Search for the cell housing the specified text and yield its [x, y] center coordinate. 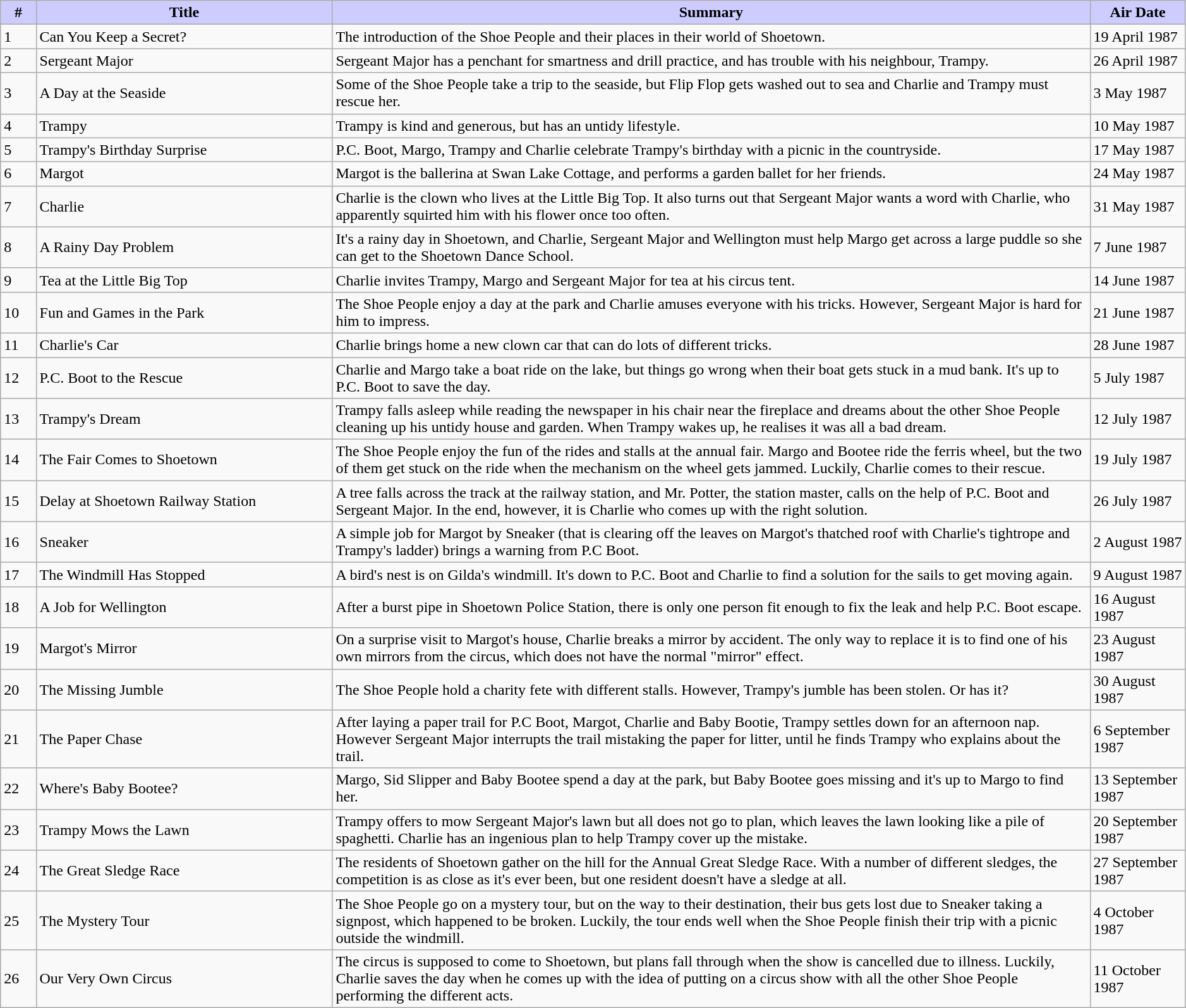
20 September 1987 [1137, 830]
25 [18, 920]
20 [18, 690]
3 [18, 93]
10 [18, 312]
The Great Sledge Race [185, 870]
31 May 1987 [1137, 206]
# [18, 13]
Sergeant Major [185, 61]
9 August 1987 [1137, 575]
A Job for Wellington [185, 608]
6 [18, 174]
11 [18, 345]
Charlie invites Trampy, Margo and Sergeant Major for tea at his circus tent. [711, 280]
2 [18, 61]
5 July 1987 [1137, 378]
6 September 1987 [1137, 739]
30 August 1987 [1137, 690]
Tea at the Little Big Top [185, 280]
A Rainy Day Problem [185, 248]
Charlie brings home a new clown car that can do lots of different tricks. [711, 345]
The Mystery Tour [185, 920]
4 October 1987 [1137, 920]
14 June 1987 [1137, 280]
21 June 1987 [1137, 312]
Charlie and Margo take a boat ride on the lake, but things go wrong when their boat gets stuck in a mud bank. It's up to P.C. Boot to save the day. [711, 378]
Our Very Own Circus [185, 978]
11 October 1987 [1137, 978]
26 [18, 978]
The Shoe People hold a charity fete with different stalls. However, Trampy's jumble has been stolen. Or has it? [711, 690]
24 [18, 870]
17 [18, 575]
Summary [711, 13]
26 April 1987 [1137, 61]
18 [18, 608]
The Shoe People enjoy a day at the park and Charlie amuses everyone with his tricks. However, Sergeant Major is hard for him to impress. [711, 312]
P.C. Boot to the Rescue [185, 378]
Trampy is kind and generous, but has an untidy lifestyle. [711, 126]
10 May 1987 [1137, 126]
19 [18, 648]
26 July 1987 [1137, 501]
2 August 1987 [1137, 542]
3 May 1987 [1137, 93]
21 [18, 739]
12 [18, 378]
9 [18, 280]
1 [18, 37]
13 [18, 419]
Margot is the ballerina at Swan Lake Cottage, and performs a garden ballet for her friends. [711, 174]
23 August 1987 [1137, 648]
7 [18, 206]
P.C. Boot, Margo, Trampy and Charlie celebrate Trampy's birthday with a picnic in the countryside. [711, 150]
Delay at Shoetown Railway Station [185, 501]
The Missing Jumble [185, 690]
16 [18, 542]
Margot [185, 174]
8 [18, 248]
A bird's nest is on Gilda's windmill. It's down to P.C. Boot and Charlie to find a solution for the sails to get moving again. [711, 575]
17 May 1987 [1137, 150]
24 May 1987 [1137, 174]
Trampy Mows the Lawn [185, 830]
Fun and Games in the Park [185, 312]
Margot's Mirror [185, 648]
Charlie's Car [185, 345]
The Windmill Has Stopped [185, 575]
Trampy's Birthday Surprise [185, 150]
14 [18, 460]
A Day at the Seaside [185, 93]
5 [18, 150]
The Paper Chase [185, 739]
After a burst pipe in Shoetown Police Station, there is only one person fit enough to fix the leak and help P.C. Boot escape. [711, 608]
23 [18, 830]
Air Date [1137, 13]
Sneaker [185, 542]
The Fair Comes to Shoetown [185, 460]
4 [18, 126]
Trampy [185, 126]
Some of the Shoe People take a trip to the seaside, but Flip Flop gets washed out to sea and Charlie and Trampy must rescue her. [711, 93]
Where's Baby Bootee? [185, 788]
22 [18, 788]
27 September 1987 [1137, 870]
Margo, Sid Slipper and Baby Bootee spend a day at the park, but Baby Bootee goes missing and it's up to Margo to find her. [711, 788]
7 June 1987 [1137, 248]
Sergeant Major has a penchant for smartness and drill practice, and has trouble with his neighbour, Trampy. [711, 61]
28 June 1987 [1137, 345]
Can You Keep a Secret? [185, 37]
Trampy's Dream [185, 419]
13 September 1987 [1137, 788]
Charlie [185, 206]
12 July 1987 [1137, 419]
The introduction of the Shoe People and their places in their world of Shoetown. [711, 37]
15 [18, 501]
19 July 1987 [1137, 460]
Title [185, 13]
19 April 1987 [1137, 37]
16 August 1987 [1137, 608]
